Scan for the cell matching the given text and deliver its [x, y] coordinate at center. 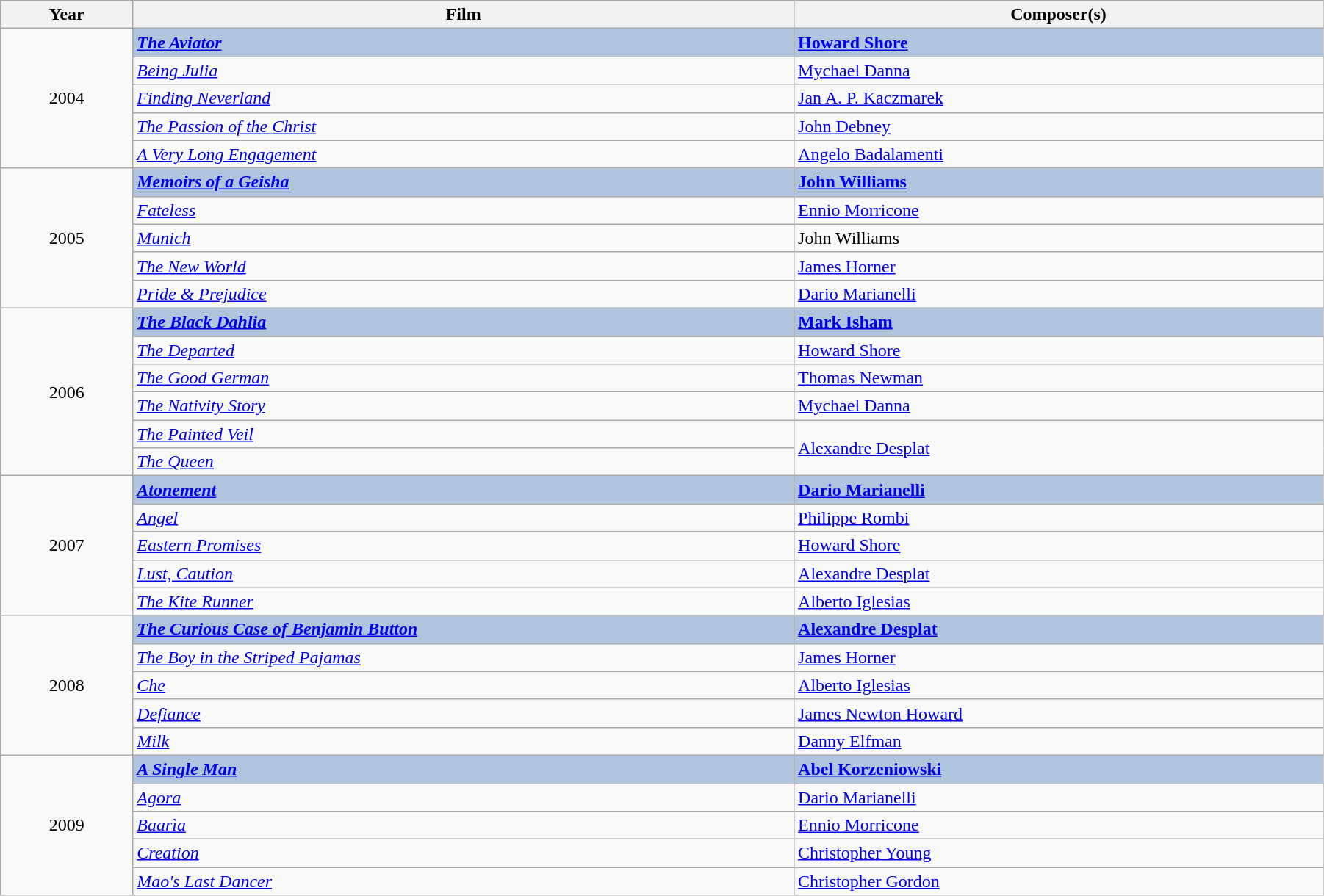
The Painted Veil [464, 434]
2008 [67, 685]
Philippe Rombi [1059, 518]
Lust, Caution [464, 574]
Mao's Last Dancer [464, 881]
Creation [464, 853]
The Boy in the Striped Pajamas [464, 657]
Jan A. P. Kaczmarek [1059, 98]
The Good German [464, 378]
Abel Korzeniowski [1059, 769]
2004 [67, 98]
Danny Elfman [1059, 741]
The New World [464, 266]
Finding Neverland [464, 98]
A Single Man [464, 769]
2009 [67, 825]
A Very Long Engagement [464, 154]
Thomas Newman [1059, 378]
Munich [464, 238]
Being Julia [464, 71]
James Newton Howard [1059, 713]
Film [464, 15]
Fateless [464, 210]
2006 [67, 391]
The Kite Runner [464, 601]
Angel [464, 518]
Agora [464, 797]
The Aviator [464, 43]
Atonement [464, 490]
The Curious Case of Benjamin Button [464, 629]
The Passion of the Christ [464, 126]
Defiance [464, 713]
Memoirs of a Geisha [464, 182]
The Nativity Story [464, 406]
2007 [67, 546]
Baarìa [464, 825]
2005 [67, 238]
Che [464, 685]
The Departed [464, 350]
Mark Isham [1059, 322]
Christopher Gordon [1059, 881]
John Debney [1059, 126]
Angelo Badalamenti [1059, 154]
Composer(s) [1059, 15]
Year [67, 15]
Milk [464, 741]
Pride & Prejudice [464, 294]
Eastern Promises [464, 546]
Christopher Young [1059, 853]
The Queen [464, 462]
The Black Dahlia [464, 322]
